Output the (X, Y) coordinate of the center of the cell containing the given text.  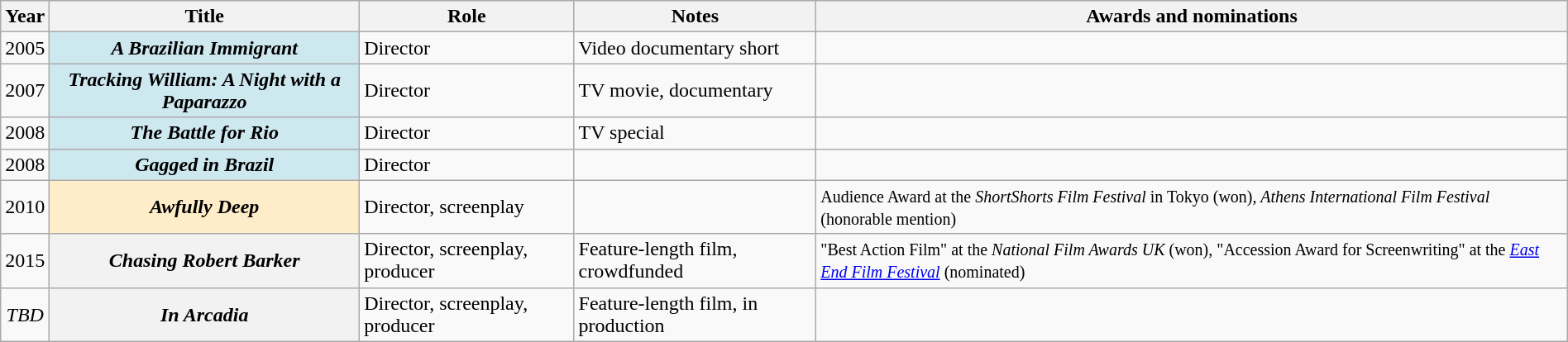
2010 (25, 207)
In Arcadia (205, 314)
TV movie, documentary (695, 91)
Awfully Deep (205, 207)
Notes (695, 17)
Gagged in Brazil (205, 164)
TV special (695, 133)
Year (25, 17)
Tracking William: A Night with a Paparazzo (205, 91)
Director, screenplay (466, 207)
2005 (25, 48)
TBD (25, 314)
Feature-length film, in production (695, 314)
"Best Action Film" at the National Film Awards UK (won), "Accession Award for Screenwriting" at the East End Film Festival (nominated) (1193, 261)
Role (466, 17)
A Brazilian Immigrant (205, 48)
Chasing Robert Barker (205, 261)
Title (205, 17)
2015 (25, 261)
Awards and nominations (1193, 17)
The Battle for Rio (205, 133)
Video documentary short (695, 48)
Feature-length film, crowdfunded (695, 261)
Audience Award at the ShortShorts Film Festival in Tokyo (won), Athens International Film Festival (honorable mention) (1193, 207)
2007 (25, 91)
